From the cell containing the given text, extract its center point as (x, y) coordinate. 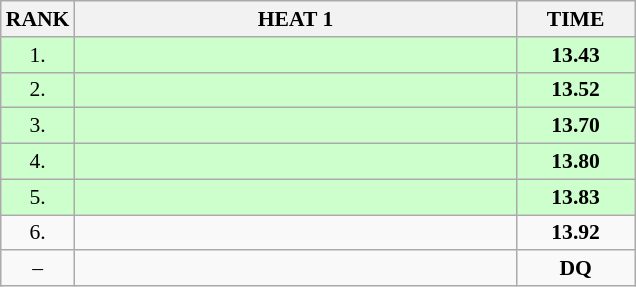
TIME (576, 19)
13.70 (576, 126)
HEAT 1 (295, 19)
1. (38, 55)
4. (38, 162)
13.83 (576, 197)
DQ (576, 269)
6. (38, 233)
3. (38, 126)
13.92 (576, 233)
2. (38, 90)
RANK (38, 19)
13.80 (576, 162)
13.52 (576, 90)
5. (38, 197)
13.43 (576, 55)
– (38, 269)
